Determine the (x, y) coordinate at the center of the cell enclosing the given text.  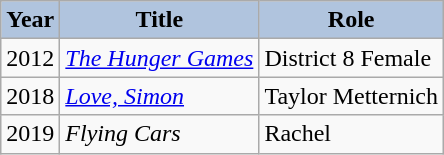
Role (352, 20)
Flying Cars (160, 134)
District 8 Female (352, 58)
Taylor Metternich (352, 96)
Rachel (352, 134)
Love, Simon (160, 96)
Title (160, 20)
2019 (30, 134)
2012 (30, 58)
2018 (30, 96)
Year (30, 20)
The Hunger Games (160, 58)
